Output the [X, Y] coordinate of the center of the cell containing the given text.  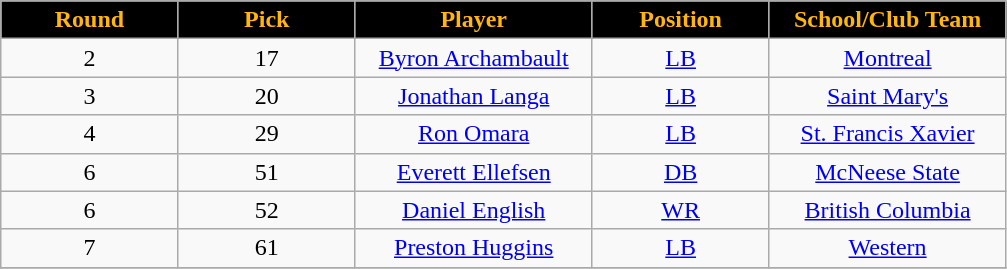
Western [888, 248]
McNeese State [888, 172]
29 [266, 134]
17 [266, 58]
3 [90, 96]
20 [266, 96]
DB [680, 172]
Saint Mary's [888, 96]
School/Club Team [888, 20]
Preston Huggins [474, 248]
Ron Omara [474, 134]
4 [90, 134]
2 [90, 58]
61 [266, 248]
Pick [266, 20]
51 [266, 172]
Position [680, 20]
Jonathan Langa [474, 96]
Montreal [888, 58]
British Columbia [888, 210]
Everett Ellefsen [474, 172]
7 [90, 248]
Player [474, 20]
Round [90, 20]
St. Francis Xavier [888, 134]
Daniel English [474, 210]
WR [680, 210]
Byron Archambault [474, 58]
52 [266, 210]
